From the cell containing the given text, extract its center point as (X, Y) coordinate. 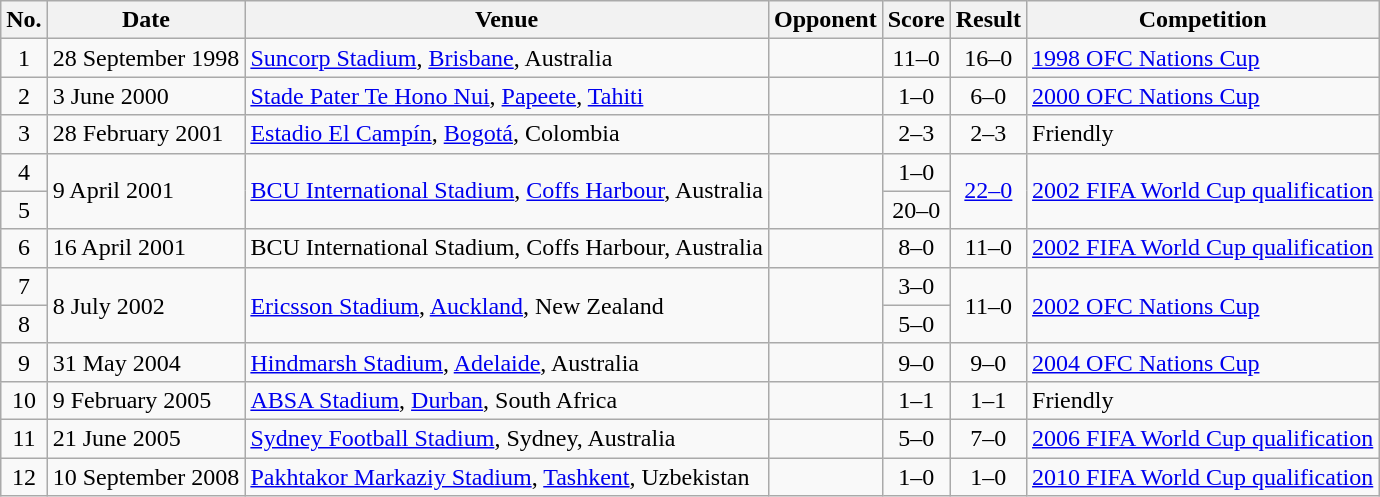
16–0 (988, 58)
7–0 (988, 438)
12 (24, 477)
2 (24, 96)
Score (916, 20)
8–0 (916, 248)
5 (24, 210)
28 February 2001 (146, 134)
Sydney Football Stadium, Sydney, Australia (507, 438)
16 April 2001 (146, 248)
20–0 (916, 210)
7 (24, 286)
6–0 (988, 96)
8 (24, 324)
1 (24, 58)
Estadio El Campín, Bogotá, Colombia (507, 134)
Suncorp Stadium, Brisbane, Australia (507, 58)
2004 OFC Nations Cup (1203, 362)
2010 FIFA World Cup qualification (1203, 477)
Hindmarsh Stadium, Adelaide, Australia (507, 362)
6 (24, 248)
3 June 2000 (146, 96)
Pakhtakor Markaziy Stadium, Tashkent, Uzbekistan (507, 477)
4 (24, 172)
9 April 2001 (146, 191)
28 September 1998 (146, 58)
Competition (1203, 20)
No. (24, 20)
1998 OFC Nations Cup (1203, 58)
Result (988, 20)
Opponent (825, 20)
22–0 (988, 191)
8 July 2002 (146, 305)
9 February 2005 (146, 400)
2006 FIFA World Cup qualification (1203, 438)
Date (146, 20)
2000 OFC Nations Cup (1203, 96)
Stade Pater Te Hono Nui, Papeete, Tahiti (507, 96)
10 September 2008 (146, 477)
31 May 2004 (146, 362)
Venue (507, 20)
10 (24, 400)
3 (24, 134)
21 June 2005 (146, 438)
2002 OFC Nations Cup (1203, 305)
9 (24, 362)
Ericsson Stadium, Auckland, New Zealand (507, 305)
3–0 (916, 286)
11 (24, 438)
ABSA Stadium, Durban, South Africa (507, 400)
